Return the [X, Y] coordinate for the center point of the cell that contains the specified text.  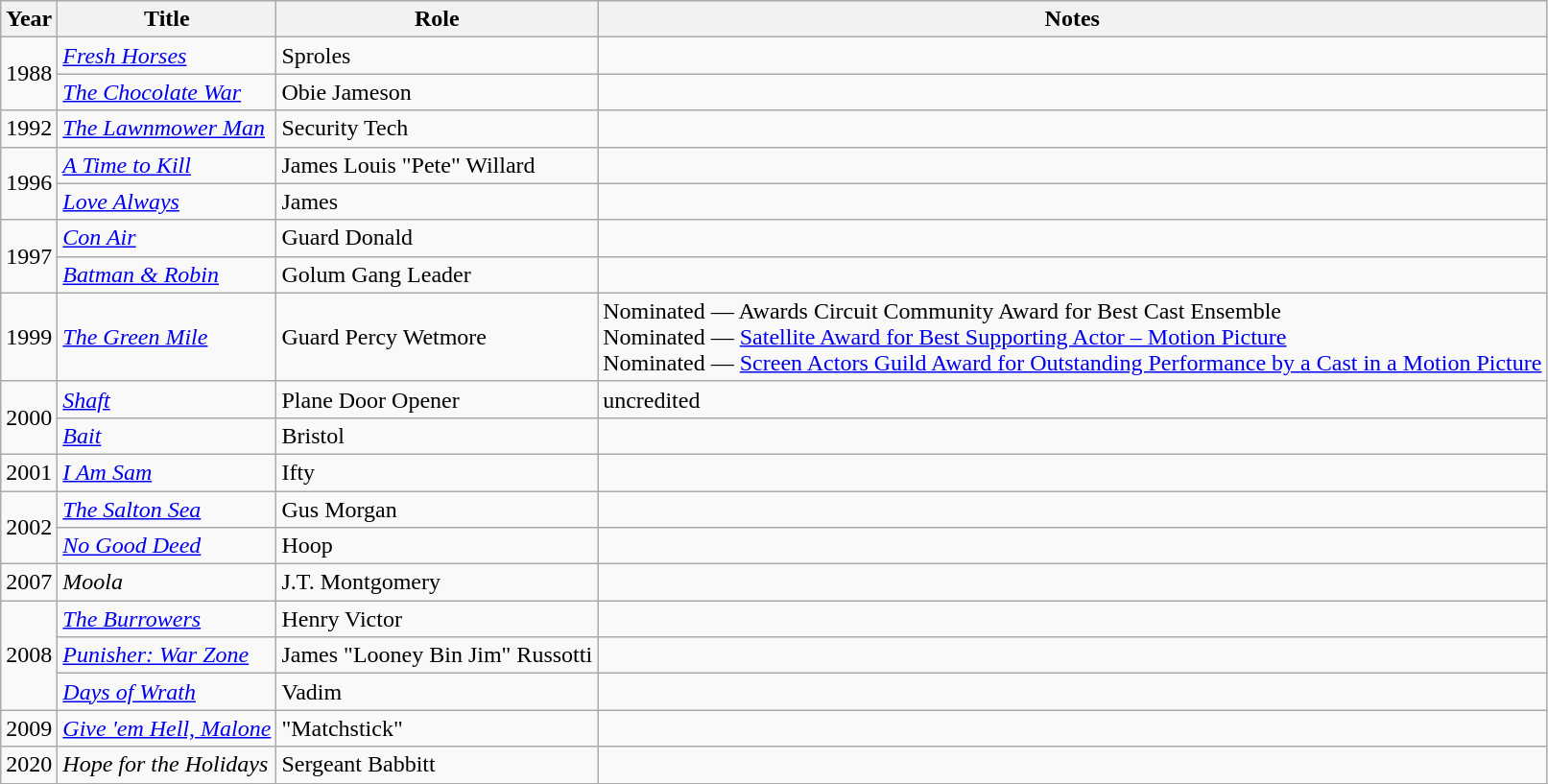
Notes [1073, 19]
Plane Door Opener [438, 399]
Henry Victor [438, 619]
James Louis "Pete" Willard [438, 165]
No Good Deed [167, 546]
Hoop [438, 546]
Gus Morgan [438, 510]
Obie Jameson [438, 92]
J.T. Montgomery [438, 582]
Sergeant Babbitt [438, 765]
2020 [29, 765]
1996 [29, 183]
2009 [29, 728]
Con Air [167, 238]
2002 [29, 528]
Give 'em Hell, Malone [167, 728]
Moola [167, 582]
Title [167, 19]
Bait [167, 436]
Ifty [438, 472]
The Green Mile [167, 337]
The Burrowers [167, 619]
Vadim [438, 692]
Security Tech [438, 129]
Fresh Horses [167, 56]
1999 [29, 337]
1992 [29, 129]
James "Looney Bin Jim" Russotti [438, 655]
2008 [29, 655]
2007 [29, 582]
1997 [29, 256]
Love Always [167, 202]
1988 [29, 74]
The Lawnmower Man [167, 129]
James [438, 202]
Batman & Robin [167, 274]
Golum Gang Leader [438, 274]
The Chocolate War [167, 92]
"Matchstick" [438, 728]
Bristol [438, 436]
Role [438, 19]
uncredited [1073, 399]
Year [29, 19]
Punisher: War Zone [167, 655]
2001 [29, 472]
A Time to Kill [167, 165]
Days of Wrath [167, 692]
Hope for the Holidays [167, 765]
I Am Sam [167, 472]
Guard Donald [438, 238]
2000 [29, 417]
The Salton Sea [167, 510]
Shaft [167, 399]
Sproles [438, 56]
Guard Percy Wetmore [438, 337]
